Determine the (x, y) coordinate at the center of the cell enclosing the given text.  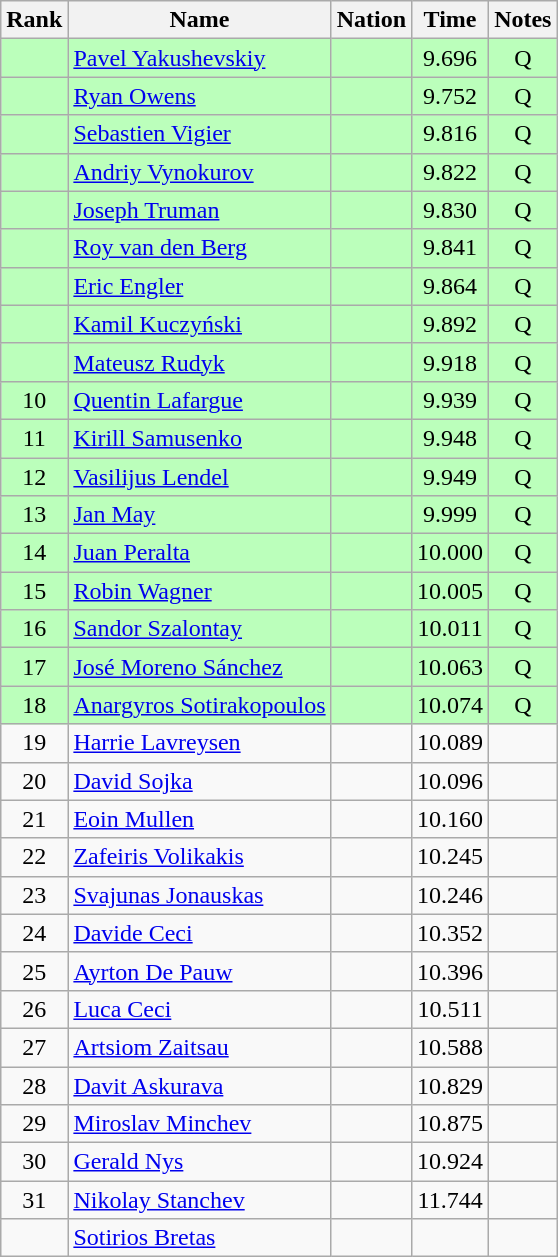
10.000 (450, 553)
Andriy Vynokurov (200, 172)
Davit Askurava (200, 1085)
13 (34, 515)
Artsiom Zaitsau (200, 1047)
Jan May (200, 515)
Harrie Lavreysen (200, 743)
17 (34, 667)
9.892 (450, 324)
Vasilijus Lendel (200, 477)
9.822 (450, 172)
25 (34, 971)
10 (34, 400)
Miroslav Minchev (200, 1124)
9.948 (450, 438)
15 (34, 591)
Kirill Samusenko (200, 438)
Zafeiris Volikakis (200, 857)
Svajunas Jonauskas (200, 895)
10.005 (450, 591)
9.939 (450, 400)
Name (200, 20)
12 (34, 477)
20 (34, 781)
28 (34, 1085)
Rank (34, 20)
21 (34, 819)
Nation (371, 20)
14 (34, 553)
Sebastien Vigier (200, 134)
9.830 (450, 210)
10.011 (450, 629)
11 (34, 438)
16 (34, 629)
10.924 (450, 1162)
31 (34, 1200)
10.352 (450, 933)
9.999 (450, 515)
David Sojka (200, 781)
18 (34, 705)
José Moreno Sánchez (200, 667)
9.816 (450, 134)
10.089 (450, 743)
Anargyros Sotirakopoulos (200, 705)
9.696 (450, 58)
10.245 (450, 857)
9.752 (450, 96)
Eric Engler (200, 286)
23 (34, 895)
Davide Ceci (200, 933)
11.744 (450, 1200)
Notes (523, 20)
9.841 (450, 248)
Sotirios Bretas (200, 1238)
10.875 (450, 1124)
30 (34, 1162)
Robin Wagner (200, 591)
10.511 (450, 1009)
29 (34, 1124)
22 (34, 857)
Quentin Lafargue (200, 400)
10.160 (450, 819)
26 (34, 1009)
9.864 (450, 286)
9.949 (450, 477)
9.918 (450, 362)
Sandor Szalontay (200, 629)
27 (34, 1047)
10.396 (450, 971)
Luca Ceci (200, 1009)
Kamil Kuczyński (200, 324)
Juan Peralta (200, 553)
10.074 (450, 705)
10.246 (450, 895)
10.096 (450, 781)
Nikolay Stanchev (200, 1200)
10.588 (450, 1047)
Roy van den Berg (200, 248)
10.829 (450, 1085)
Eoin Mullen (200, 819)
Ayrton De Pauw (200, 971)
10.063 (450, 667)
Pavel Yakushevskiy (200, 58)
Mateusz Rudyk (200, 362)
Gerald Nys (200, 1162)
24 (34, 933)
19 (34, 743)
Joseph Truman (200, 210)
Ryan Owens (200, 96)
Time (450, 20)
